Provide the (X, Y) coordinate of the cell's center where the given text is located.  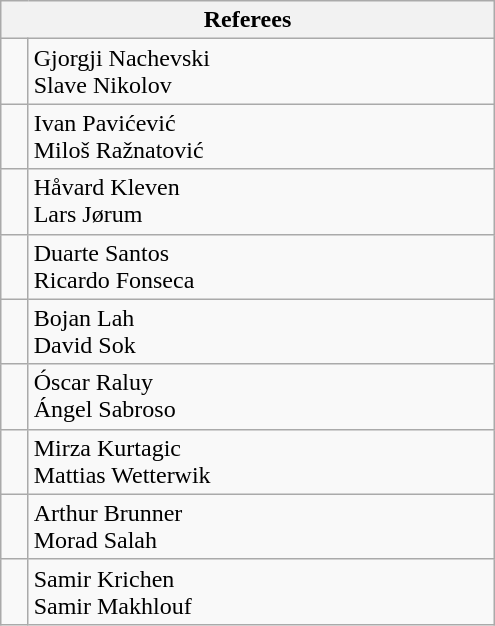
Óscar RaluyÁngel Sabroso (261, 396)
Duarte SantosRicardo Fonseca (261, 266)
Håvard KlevenLars Jørum (261, 202)
Arthur BrunnerMorad Salah (261, 526)
Gjorgji NachevskiSlave Nikolov (261, 72)
Bojan LahDavid Sok (261, 332)
Mirza KurtagicMattias Wetterwik (261, 462)
Referees (248, 20)
Samir KrichenSamir Makhlouf (261, 592)
Ivan PavićevićMiloš Ražnatović (261, 136)
